Detect which cell encompasses the target text, then output its (x, y) center coordinate. 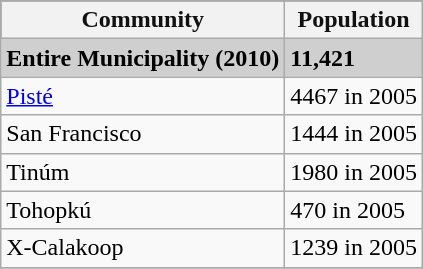
11,421 (354, 58)
Community (143, 20)
Pisté (143, 96)
Tohopkú (143, 210)
1239 in 2005 (354, 248)
Entire Municipality (2010) (143, 58)
San Francisco (143, 134)
Tinúm (143, 172)
Population (354, 20)
1444 in 2005 (354, 134)
X-Calakoop (143, 248)
4467 in 2005 (354, 96)
1980 in 2005 (354, 172)
470 in 2005 (354, 210)
